Scan for the cell matching the given text and deliver its (x, y) coordinate at center. 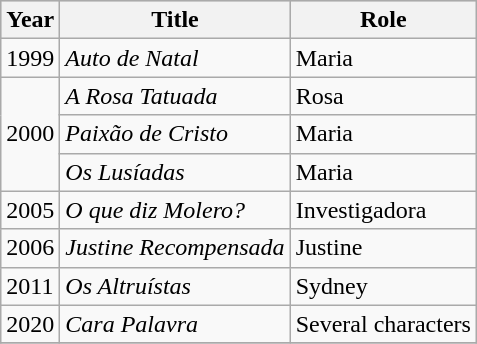
Justine Recompensada (175, 248)
A Rosa Tatuada (175, 96)
Rosa (383, 96)
Os Altruístas (175, 286)
2005 (30, 210)
2020 (30, 324)
Paixão de Cristo (175, 134)
Year (30, 20)
Auto de Natal (175, 58)
Title (175, 20)
2011 (30, 286)
Sydney (383, 286)
2000 (30, 134)
Role (383, 20)
Os Lusíadas (175, 172)
1999 (30, 58)
Investigadora (383, 210)
O que diz Molero? (175, 210)
Several characters (383, 324)
Cara Palavra (175, 324)
Justine (383, 248)
2006 (30, 248)
